Capture the cell that displays the provided text and extract its (X, Y) central coordinate. 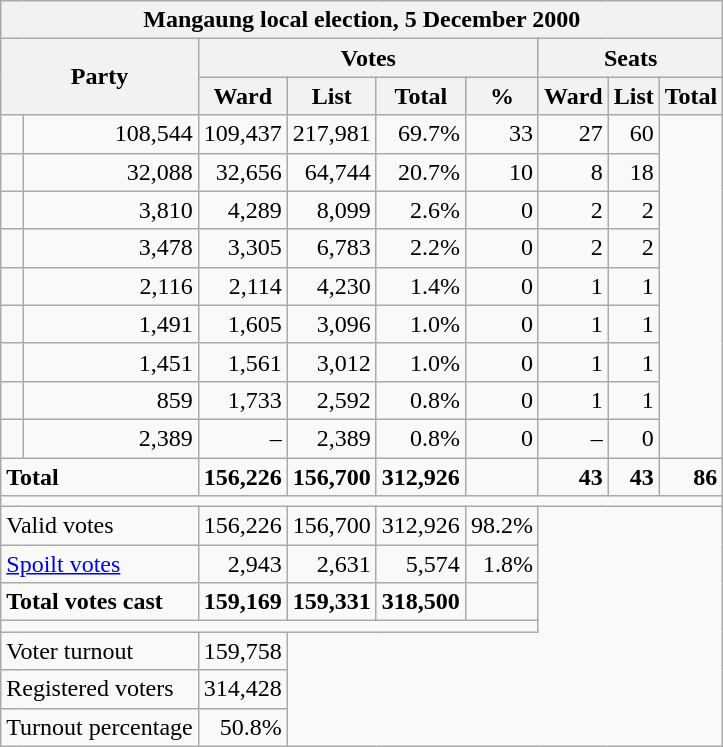
159,331 (332, 602)
2,592 (332, 400)
1,561 (242, 362)
Votes (368, 58)
8,099 (332, 210)
69.7% (420, 134)
318,500 (420, 602)
Mangaung local election, 5 December 2000 (362, 20)
1.4% (420, 286)
1,451 (110, 362)
Seats (630, 58)
18 (634, 172)
314,428 (242, 689)
60 (634, 134)
3,305 (242, 248)
32,088 (110, 172)
2,631 (332, 564)
Spoilt votes (100, 564)
Voter turnout (100, 651)
27 (573, 134)
159,758 (242, 651)
1,733 (242, 400)
Turnout percentage (100, 727)
4,230 (332, 286)
33 (502, 134)
2.6% (420, 210)
3,012 (332, 362)
Valid votes (100, 526)
3,810 (110, 210)
859 (110, 400)
10 (502, 172)
6,783 (332, 248)
2,114 (242, 286)
108,544 (110, 134)
3,096 (332, 324)
4,289 (242, 210)
3,478 (110, 248)
50.8% (242, 727)
32,656 (242, 172)
2,943 (242, 564)
Registered voters (100, 689)
1,605 (242, 324)
109,437 (242, 134)
86 (691, 477)
8 (573, 172)
Total votes cast (100, 602)
159,169 (242, 602)
2,116 (110, 286)
5,574 (420, 564)
20.7% (420, 172)
217,981 (332, 134)
1,491 (110, 324)
Party (100, 77)
64,744 (332, 172)
98.2% (502, 526)
% (502, 96)
2.2% (420, 248)
1.8% (502, 564)
